From the cell containing the given text, extract its center point as (X, Y) coordinate. 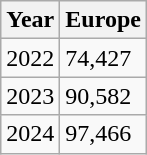
90,582 (104, 96)
74,427 (104, 58)
97,466 (104, 134)
2023 (30, 96)
2024 (30, 134)
Europe (104, 20)
Year (30, 20)
2022 (30, 58)
